Output the [x, y] coordinate of the center of the cell containing the given text.  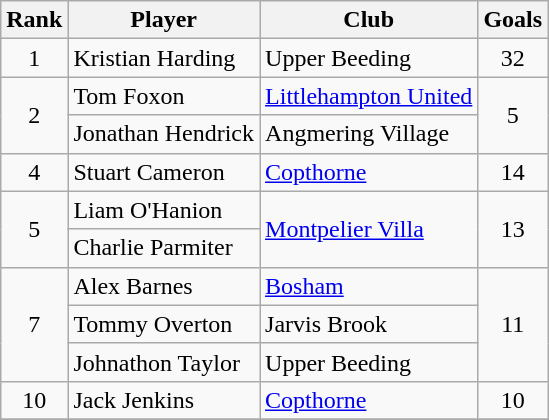
2 [34, 115]
Jonathan Hendrick [164, 134]
13 [513, 229]
Jarvis Brook [369, 324]
Tom Foxon [164, 96]
Kristian Harding [164, 58]
Montpelier Villa [369, 229]
14 [513, 172]
Rank [34, 20]
Club [369, 20]
1 [34, 58]
Player [164, 20]
Jack Jenkins [164, 400]
Littlehampton United [369, 96]
Tommy Overton [164, 324]
4 [34, 172]
11 [513, 324]
Alex Barnes [164, 286]
Johnathon Taylor [164, 362]
Charlie Parmiter [164, 248]
Liam O'Hanion [164, 210]
Goals [513, 20]
Bosham [369, 286]
7 [34, 324]
32 [513, 58]
Stuart Cameron [164, 172]
Angmering Village [369, 134]
